Scan for the cell matching the given text and deliver its [x, y] coordinate at center. 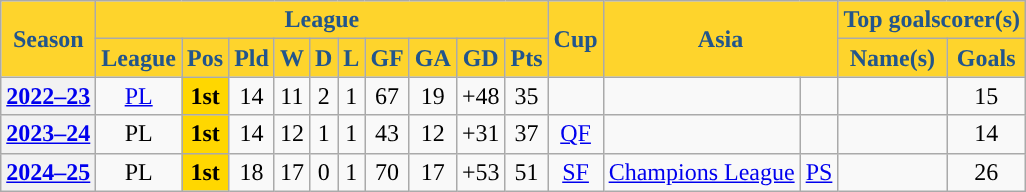
18 [252, 172]
Pts [526, 58]
+31 [480, 134]
W [292, 58]
Season [48, 39]
2024–25 [48, 172]
Top goalscorer(s) [932, 20]
35 [526, 96]
2023–24 [48, 134]
Goals [986, 58]
19 [432, 96]
Champions League [702, 172]
26 [986, 172]
0 [323, 172]
Cup [576, 39]
67 [387, 96]
QF [576, 134]
15 [986, 96]
L [352, 58]
51 [526, 172]
Name(s) [892, 58]
GF [387, 58]
+48 [480, 96]
43 [387, 134]
PS [819, 172]
Asia [720, 39]
D [323, 58]
SF [576, 172]
GA [432, 58]
37 [526, 134]
70 [387, 172]
Pos [206, 58]
GD [480, 58]
+53 [480, 172]
2 [323, 96]
Pld [252, 58]
2022–23 [48, 96]
11 [292, 96]
